Scan for the cell matching the given text and deliver its (X, Y) coordinate at center. 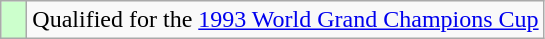
Qualified for the 1993 World Grand Champions Cup (286, 20)
